From the cell containing the given text, extract its center point as [X, Y] coordinate. 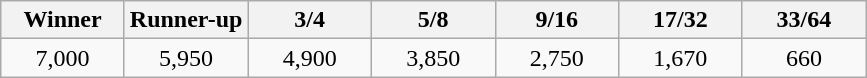
Winner [63, 20]
1,670 [681, 58]
9/16 [557, 20]
660 [804, 58]
17/32 [681, 20]
2,750 [557, 58]
5,950 [186, 58]
4,900 [310, 58]
5/8 [433, 20]
3,850 [433, 58]
33/64 [804, 20]
Runner-up [186, 20]
3/4 [310, 20]
7,000 [63, 58]
